Capture the cell that displays the provided text and extract its (X, Y) central coordinate. 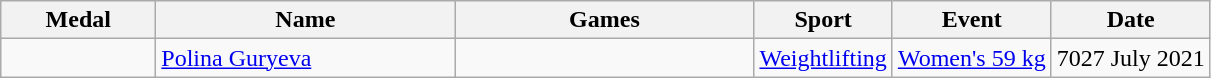
Date (1130, 20)
Sport (823, 20)
Women's 59 kg (972, 58)
Event (972, 20)
Polina Guryeva (306, 58)
Games (604, 20)
7027 July 2021 (1130, 58)
Weightlifting (823, 58)
Medal (78, 20)
Name (306, 20)
